Return [x, y] of the center of cell containing provided text 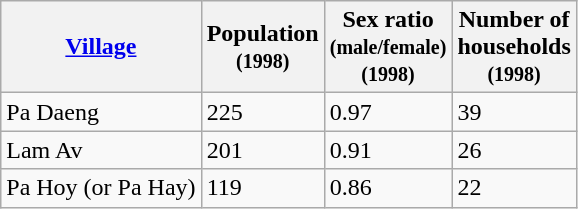
Number ofhouseholds(1998) [514, 47]
0.86 [388, 188]
119 [262, 188]
26 [514, 150]
0.91 [388, 150]
201 [262, 150]
22 [514, 188]
Population(1998) [262, 47]
Pa Hoy (or Pa Hay) [101, 188]
Lam Av [101, 150]
Village [101, 47]
Sex ratio(male/female)(1998) [388, 47]
225 [262, 112]
Pa Daeng [101, 112]
39 [514, 112]
0.97 [388, 112]
